Locate the cell with the specified text and output its (x, y) center coordinate. 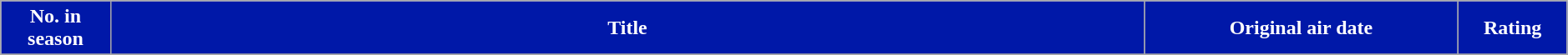
Title (627, 28)
Rating (1512, 28)
No. inseason (55, 28)
Original air date (1302, 28)
